Locate the cell with the specified text and output its [X, Y] center coordinate. 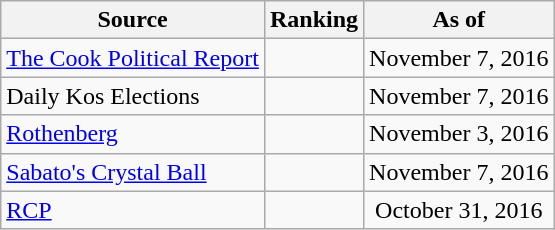
Source [133, 20]
The Cook Political Report [133, 58]
November 3, 2016 [459, 134]
October 31, 2016 [459, 210]
RCP [133, 210]
Ranking [314, 20]
As of [459, 20]
Daily Kos Elections [133, 96]
Rothenberg [133, 134]
Sabato's Crystal Ball [133, 172]
